Scan for the cell matching the given text and deliver its (X, Y) coordinate at center. 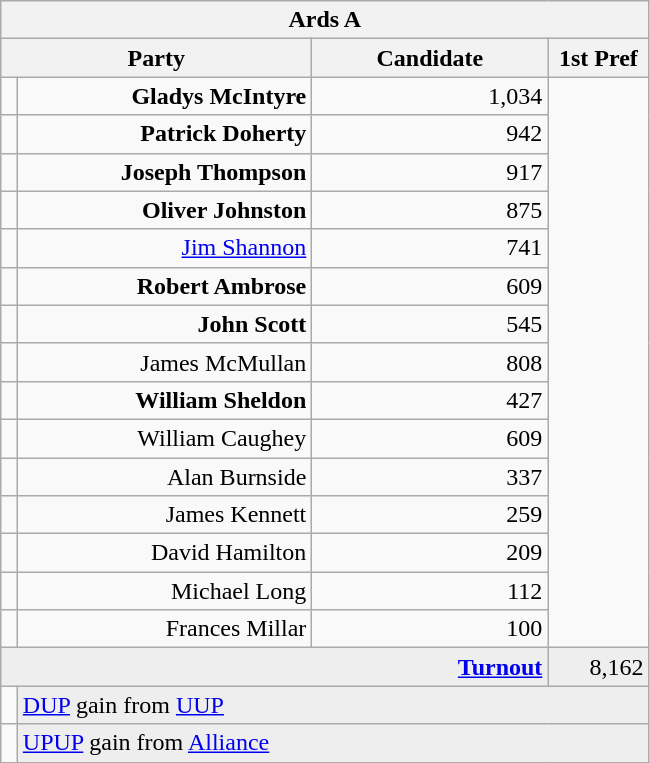
112 (430, 591)
427 (430, 400)
Joseph Thompson (164, 172)
100 (430, 629)
1,034 (430, 96)
1st Pref (598, 58)
UPUP gain from Alliance (333, 743)
DUP gain from UUP (333, 705)
John Scott (164, 324)
Candidate (430, 58)
Jim Shannon (164, 248)
259 (430, 515)
Michael Long (164, 591)
Ards A (325, 20)
545 (430, 324)
337 (430, 477)
Patrick Doherty (164, 134)
Alan Burnside (164, 477)
209 (430, 553)
917 (430, 172)
8,162 (598, 667)
Turnout (274, 667)
Oliver Johnston (164, 210)
Party (156, 58)
808 (430, 362)
James Kennett (164, 515)
James McMullan (164, 362)
Robert Ambrose (164, 286)
Gladys McIntyre (164, 96)
William Sheldon (164, 400)
David Hamilton (164, 553)
741 (430, 248)
William Caughey (164, 438)
942 (430, 134)
Frances Millar (164, 629)
875 (430, 210)
